Scan for the cell matching the given text and deliver its (x, y) coordinate at center. 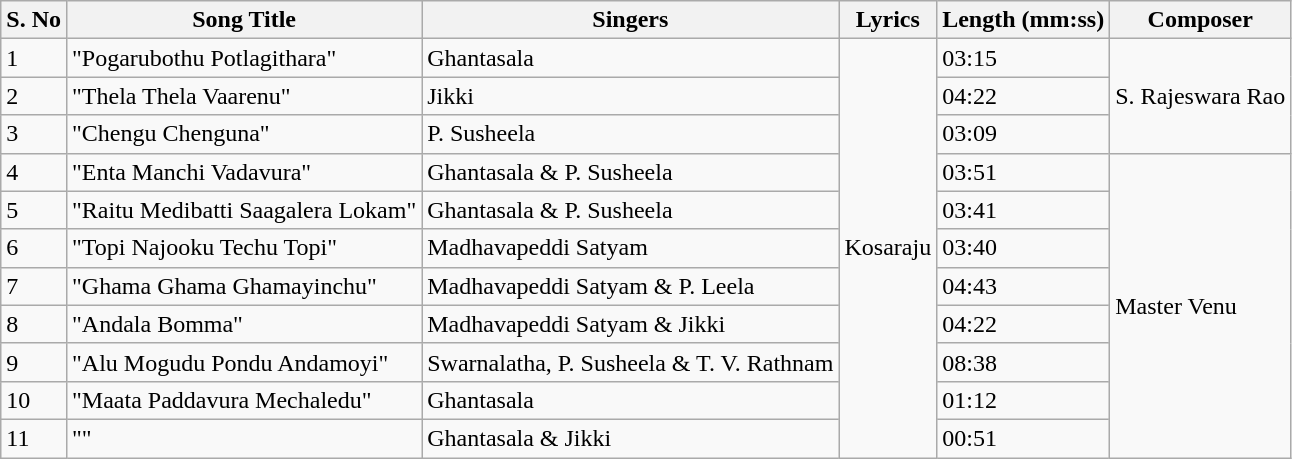
Madhavapeddi Satyam & Jikki (630, 324)
"Topi Najooku Techu Topi" (244, 248)
7 (34, 286)
8 (34, 324)
10 (34, 400)
P. Susheela (630, 134)
08:38 (1024, 362)
Ghantasala & Jikki (630, 438)
Length (mm:ss) (1024, 20)
03:15 (1024, 58)
1 (34, 58)
Madhavapeddi Satyam & P. Leela (630, 286)
"Alu Mogudu Pondu Andamoyi" (244, 362)
03:40 (1024, 248)
"Andala Bomma" (244, 324)
Song Title (244, 20)
"Pogarubothu Potlagithara" (244, 58)
"Maata Paddavura Mechaledu" (244, 400)
Composer (1200, 20)
11 (34, 438)
03:41 (1024, 210)
Master Venu (1200, 305)
2 (34, 96)
03:51 (1024, 172)
4 (34, 172)
Lyrics (888, 20)
Madhavapeddi Satyam (630, 248)
"Chengu Chenguna" (244, 134)
6 (34, 248)
"Thela Thela Vaarenu" (244, 96)
5 (34, 210)
9 (34, 362)
Singers (630, 20)
00:51 (1024, 438)
Jikki (630, 96)
"Raitu Medibatti Saagalera Lokam" (244, 210)
"Enta Manchi Vadavura" (244, 172)
01:12 (1024, 400)
S. No (34, 20)
Swarnalatha, P. Susheela & T. V. Rathnam (630, 362)
"Ghama Ghama Ghamayinchu" (244, 286)
Kosaraju (888, 248)
S. Rajeswara Rao (1200, 96)
3 (34, 134)
03:09 (1024, 134)
04:43 (1024, 286)
"" (244, 438)
